Scan for the cell matching the given text and deliver its (x, y) coordinate at center. 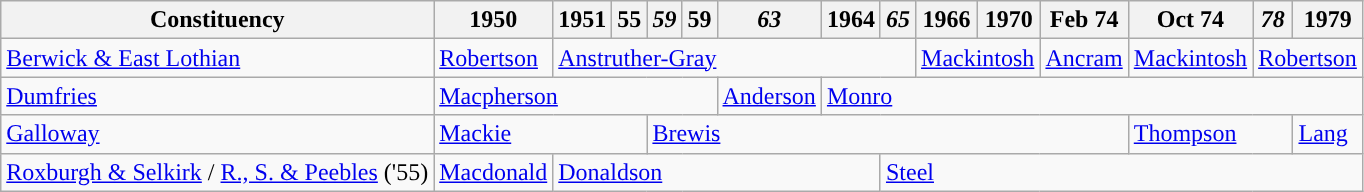
1951 (582, 20)
Galloway (218, 134)
Anstruther-Gray (734, 58)
Mackie (540, 134)
Dumfries (218, 96)
Oct 74 (1190, 20)
Constituency (218, 20)
Ancram (1084, 58)
Berwick & East Lothian (218, 58)
Anderson (769, 96)
Macpherson (576, 96)
1964 (850, 20)
55 (630, 20)
Roxburgh & Selkirk / R., S. & Peebles ('55) (218, 172)
Steel (1121, 172)
1966 (947, 20)
Brewis (888, 134)
1950 (494, 20)
Macdonald (494, 172)
Lang (1328, 134)
Thompson (1210, 134)
63 (769, 20)
Donaldson (717, 172)
65 (898, 20)
1979 (1328, 20)
1970 (1009, 20)
Monro (1092, 96)
78 (1273, 20)
Feb 74 (1084, 20)
